Pinpoint the cell where the given text exists, returning its (x, y) midpoint coordinate. 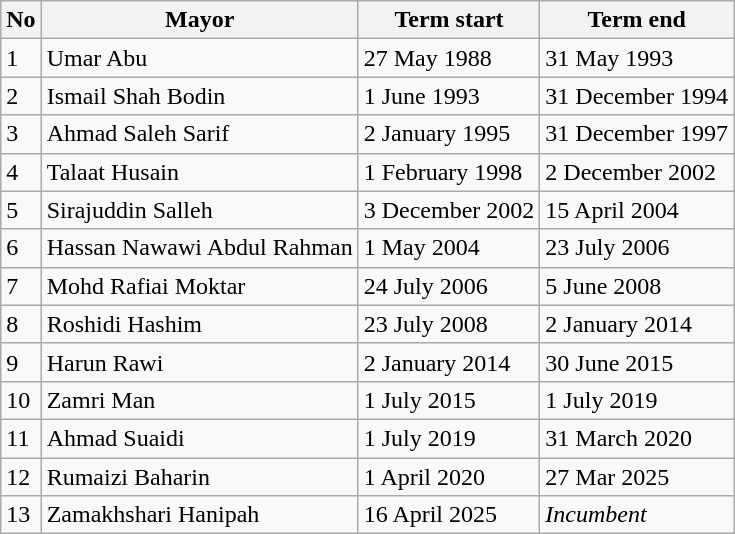
1 July 2015 (449, 400)
Hassan Nawawi Abdul Rahman (200, 248)
Ahmad Suaidi (200, 438)
1 February 1998 (449, 172)
31 March 2020 (637, 438)
1 May 2004 (449, 248)
30 June 2015 (637, 362)
Zamri Man (200, 400)
5 (21, 210)
27 May 1988 (449, 58)
16 April 2025 (449, 515)
27 Mar 2025 (637, 477)
24 July 2006 (449, 286)
5 June 2008 (637, 286)
Ismail Shah Bodin (200, 96)
Umar Abu (200, 58)
Mayor (200, 20)
1 June 1993 (449, 96)
9 (21, 362)
31 December 1997 (637, 134)
Mohd Rafiai Moktar (200, 286)
Term end (637, 20)
4 (21, 172)
1 (21, 58)
7 (21, 286)
No (21, 20)
2 January 1995 (449, 134)
23 July 2006 (637, 248)
1 April 2020 (449, 477)
11 (21, 438)
3 December 2002 (449, 210)
31 May 1993 (637, 58)
2 December 2002 (637, 172)
15 April 2004 (637, 210)
Talaat Husain (200, 172)
3 (21, 134)
8 (21, 324)
2 (21, 96)
10 (21, 400)
23 July 2008 (449, 324)
Ahmad Saleh Sarif (200, 134)
Sirajuddin Salleh (200, 210)
Harun Rawi (200, 362)
Zamakhshari Hanipah (200, 515)
6 (21, 248)
13 (21, 515)
Roshidi Hashim (200, 324)
12 (21, 477)
31 December 1994 (637, 96)
Incumbent (637, 515)
Term start (449, 20)
Rumaizi Baharin (200, 477)
